Search for the cell housing the specified text and yield its [X, Y] center coordinate. 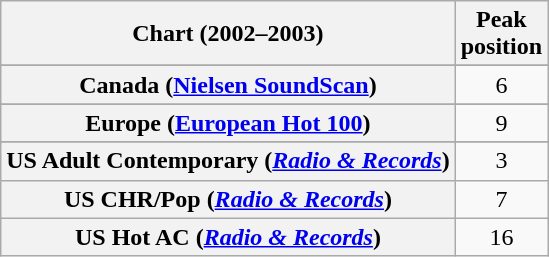
US Hot AC (Radio & Records) [228, 237]
US CHR/Pop (Radio & Records) [228, 199]
Europe (European Hot 100) [228, 123]
Peakposition [501, 34]
7 [501, 199]
16 [501, 237]
6 [501, 85]
US Adult Contemporary (Radio & Records) [228, 161]
9 [501, 123]
3 [501, 161]
Canada (Nielsen SoundScan) [228, 85]
Chart (2002–2003) [228, 34]
